Detect which cell encompasses the target text, then output its [X, Y] center coordinate. 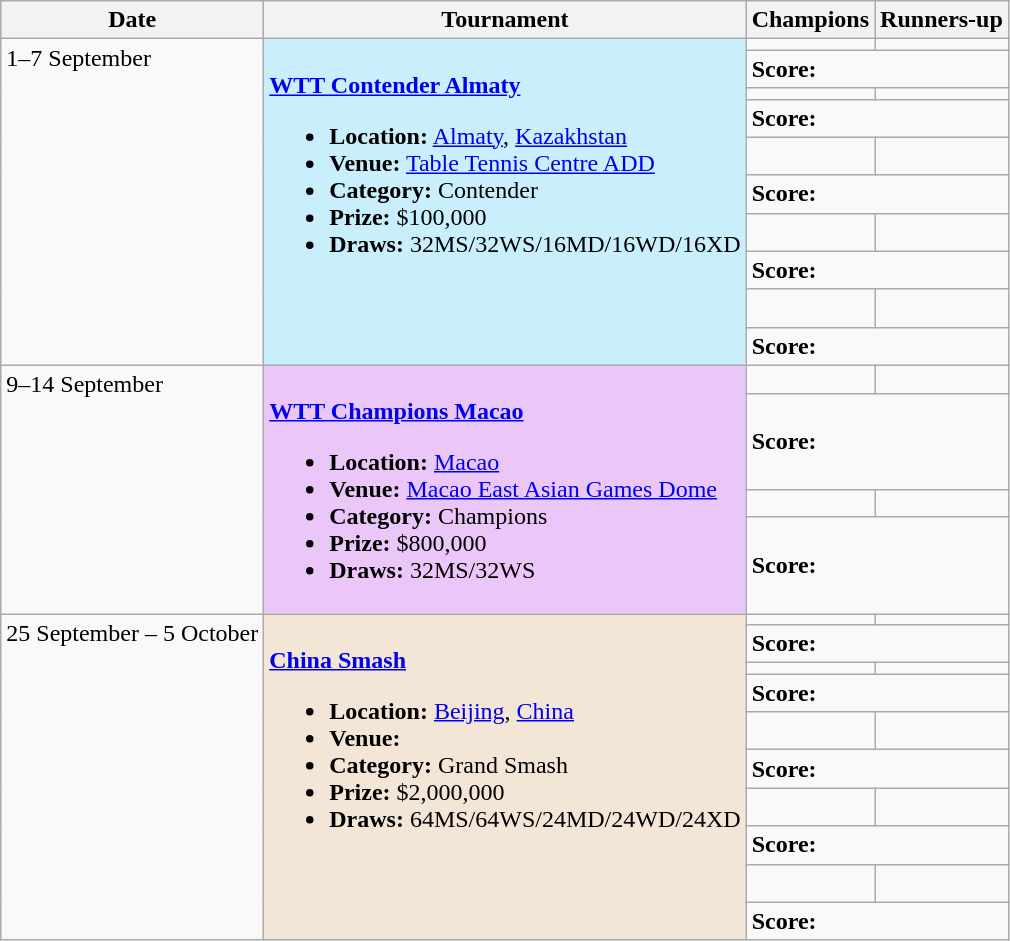
9–14 September [132, 489]
25 September – 5 October [132, 778]
WTT Champions MacaoLocation: MacaoVenue: Macao East Asian Games DomeCategory: ChampionsPrize: $800,000Draws: 32MS/32WS [505, 489]
Runners-up [942, 20]
Date [132, 20]
Tournament [505, 20]
China SmashLocation: Beijing, ChinaVenue:Category: Grand SmashPrize: $2,000,000Draws: 64MS/64WS/24MD/24WD/24XD [505, 778]
1–7 September [132, 202]
Champions [810, 20]
WTT Contender AlmatyLocation: Almaty, KazakhstanVenue: Table Tennis Centre ADDCategory: ContenderPrize: $100,000Draws: 32MS/32WS/16MD/16WD/16XD [505, 202]
